Capture the cell that displays the provided text and extract its (x, y) central coordinate. 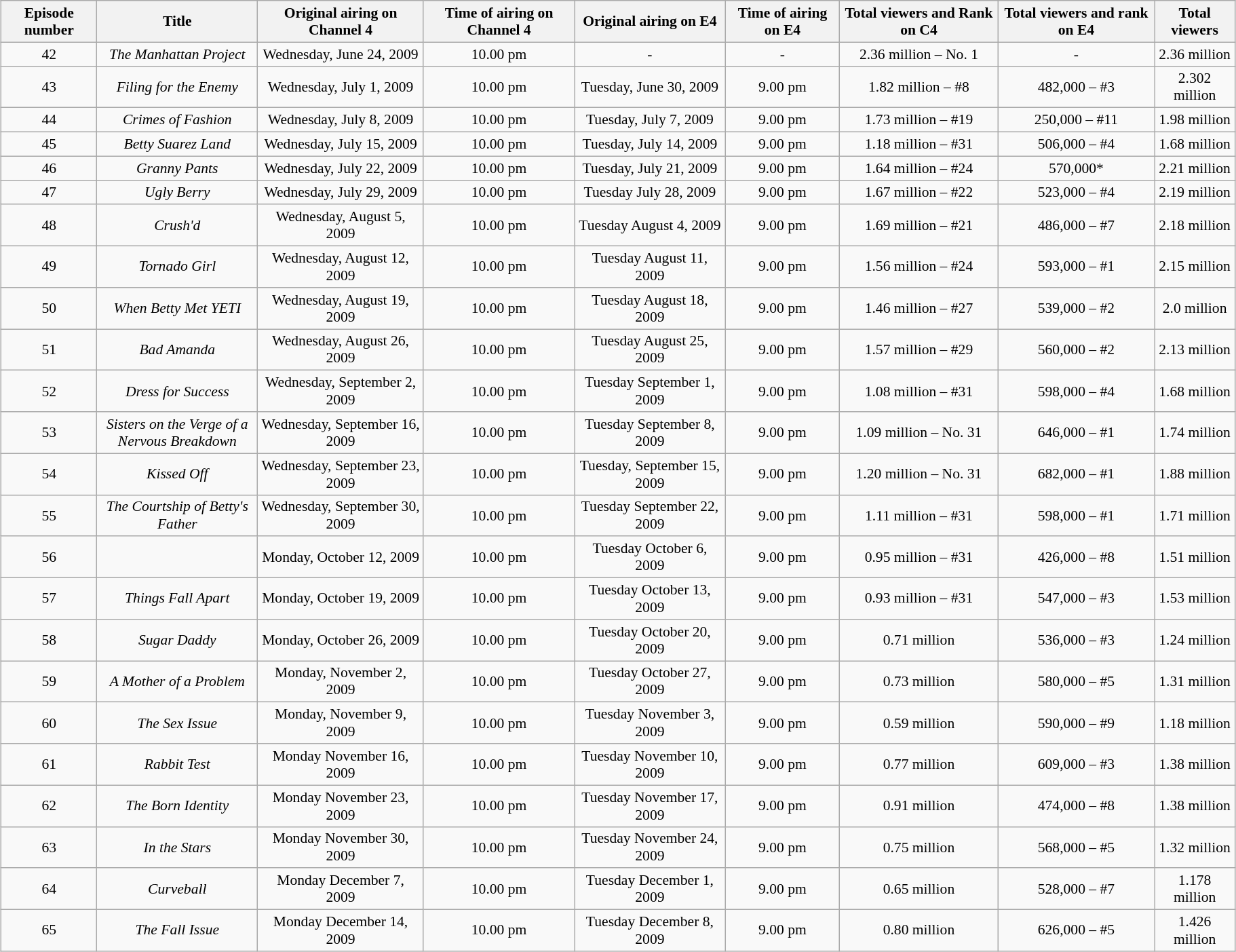
1.32 million (1195, 847)
2.36 million (1195, 54)
45 (49, 145)
Total viewers and rank on E4 (1076, 22)
Monday December 14, 2009 (341, 931)
Original airing on E4 (650, 22)
Wednesday, August 19, 2009 (341, 308)
60 (49, 723)
Curveball (178, 889)
In the Stars (178, 847)
The Born Identity (178, 806)
Monday, October 19, 2009 (341, 598)
Monday, November 2, 2009 (341, 681)
Wednesday, September 2, 2009 (341, 391)
1.18 million (1195, 723)
Episode number (49, 22)
Granny Pants (178, 168)
1.67 million – #22 (919, 193)
580,000 – #5 (1076, 681)
528,000 – #7 (1076, 889)
The Fall Issue (178, 931)
Betty Suarez Land (178, 145)
Tuesday August 25, 2009 (650, 350)
Tuesday, September 15, 2009 (650, 474)
54 (49, 474)
1.53 million (1195, 598)
506,000 – #4 (1076, 145)
Bad Amanda (178, 350)
1.18 million – #31 (919, 145)
44 (49, 120)
Tuesday October 20, 2009 (650, 641)
1.09 million – No. 31 (919, 433)
42 (49, 54)
Tuesday August 11, 2009 (650, 267)
Wednesday, August 26, 2009 (341, 350)
590,000 – #9 (1076, 723)
58 (49, 641)
486,000 – #7 (1076, 225)
Time of airing on E4 (783, 22)
1.20 million – No. 31 (919, 474)
1.51 million (1195, 558)
Wednesday, September 30, 2009 (341, 516)
1.46 million – #27 (919, 308)
52 (49, 391)
Tuesday, July 14, 2009 (650, 145)
1.88 million (1195, 474)
Tuesday October 13, 2009 (650, 598)
Time of airing on Channel 4 (499, 22)
1.57 million – #29 (919, 350)
0.93 million – #31 (919, 598)
1.178 million (1195, 889)
1.56 million – #24 (919, 267)
Total viewers and Rank on C4 (919, 22)
1.74 million (1195, 433)
570,000* (1076, 168)
598,000 – #4 (1076, 391)
0.71 million (919, 641)
Wednesday, August 12, 2009 (341, 267)
2.21 million (1195, 168)
55 (49, 516)
1.98 million (1195, 120)
Tuesday November 24, 2009 (650, 847)
64 (49, 889)
2.13 million (1195, 350)
523,000 – #4 (1076, 193)
426,000 – #8 (1076, 558)
568,000 – #5 (1076, 847)
Monday, October 12, 2009 (341, 558)
Sisters on the Verge of aNervous Breakdown (178, 433)
0.59 million (919, 723)
51 (49, 350)
Title (178, 22)
57 (49, 598)
Tuesday August 18, 2009 (650, 308)
56 (49, 558)
1.82 million – #8 (919, 87)
682,000 – #1 (1076, 474)
0.65 million (919, 889)
Kissed Off (178, 474)
2.15 million (1195, 267)
Wednesday, September 23, 2009 (341, 474)
547,000 – #3 (1076, 598)
A Mother of a Problem (178, 681)
593,000 – #1 (1076, 267)
Dress for Success (178, 391)
Wednesday, July 15, 2009 (341, 145)
Tuesday August 4, 2009 (650, 225)
Tuesday November 3, 2009 (650, 723)
560,000 – #2 (1076, 350)
46 (49, 168)
Wednesday, July 29, 2009 (341, 193)
Tuesday September 22, 2009 (650, 516)
598,000 – #1 (1076, 516)
The Sex Issue (178, 723)
Tuesday, July 7, 2009 (650, 120)
Tornado Girl (178, 267)
Tuesday September 1, 2009 (650, 391)
Tuesday November 17, 2009 (650, 806)
Wednesday, September 16, 2009 (341, 433)
53 (49, 433)
Wednesday, June 24, 2009 (341, 54)
Original airing on Channel 4 (341, 22)
Tuesday, July 21, 2009 (650, 168)
Ugly Berry (178, 193)
2.19 million (1195, 193)
Tuesday December 8, 2009 (650, 931)
Crimes of Fashion (178, 120)
250,000 – #11 (1076, 120)
61 (49, 764)
Crush'd (178, 225)
Tuesday October 27, 2009 (650, 681)
62 (49, 806)
0.77 million (919, 764)
Things Fall Apart (178, 598)
Monday November 23, 2009 (341, 806)
1.31 million (1195, 681)
47 (49, 193)
Monday December 7, 2009 (341, 889)
Tuesday November 10, 2009 (650, 764)
0.91 million (919, 806)
48 (49, 225)
536,000 – #3 (1076, 641)
43 (49, 87)
1.71 million (1195, 516)
Rabbit Test (178, 764)
Tuesday September 8, 2009 (650, 433)
0.75 million (919, 847)
2.302 million (1195, 87)
2.18 million (1195, 225)
474,000 – #8 (1076, 806)
1.69 million – #21 (919, 225)
0.80 million (919, 931)
Filing for the Enemy (178, 87)
59 (49, 681)
65 (49, 931)
482,000 – #3 (1076, 87)
Tuesday October 6, 2009 (650, 558)
Total viewers (1195, 22)
2.36 million – No. 1 (919, 54)
Wednesday, July 1, 2009 (341, 87)
0.73 million (919, 681)
Tuesday, June 30, 2009 (650, 87)
609,000 – #3 (1076, 764)
Wednesday, August 5, 2009 (341, 225)
Monday November 30, 2009 (341, 847)
1.73 million – #19 (919, 120)
Monday November 16, 2009 (341, 764)
The Courtship of Betty's Father (178, 516)
Tuesday December 1, 2009 (650, 889)
Monday, October 26, 2009 (341, 641)
626,000 – #5 (1076, 931)
63 (49, 847)
50 (49, 308)
Monday, November 9, 2009 (341, 723)
1.426 million (1195, 931)
1.24 million (1195, 641)
Wednesday, July 22, 2009 (341, 168)
1.11 million – #31 (919, 516)
Tuesday July 28, 2009 (650, 193)
1.08 million – #31 (919, 391)
Wednesday, July 8, 2009 (341, 120)
49 (49, 267)
646,000 – #1 (1076, 433)
When Betty Met YETI (178, 308)
2.0 million (1195, 308)
Sugar Daddy (178, 641)
1.64 million – #24 (919, 168)
0.95 million – #31 (919, 558)
The Manhattan Project (178, 54)
539,000 – #2 (1076, 308)
